For the text-containing cell, return its midpoint in (X, Y) coordinate format. 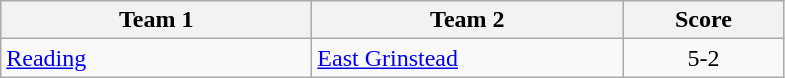
Reading (156, 58)
5-2 (704, 58)
East Grinstead (468, 58)
Score (704, 20)
Team 1 (156, 20)
Team 2 (468, 20)
